Find where the given text appears and provide that cell's center as [X, Y] coordinate. 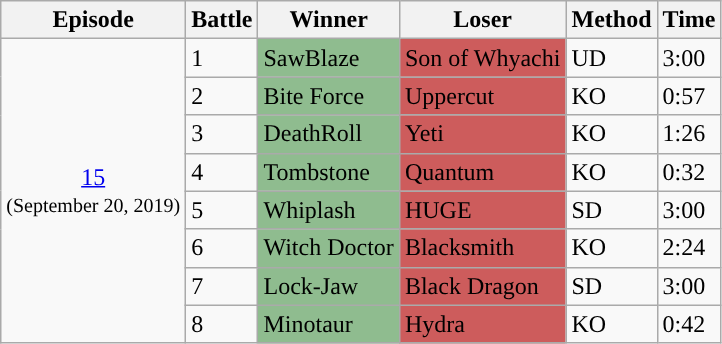
Winner [328, 20]
Bite Force [328, 96]
HUGE [482, 210]
6 [222, 248]
1:26 [689, 134]
Yeti [482, 134]
15(September 20, 2019) [94, 191]
Episode [94, 20]
Blacksmith [482, 248]
DeathRoll [328, 134]
1 [222, 58]
Hydra [482, 324]
Tombstone [328, 172]
7 [222, 286]
Minotaur [328, 324]
SawBlaze [328, 58]
0:42 [689, 324]
3 [222, 134]
Uppercut [482, 96]
Battle [222, 20]
Quantum [482, 172]
Time [689, 20]
8 [222, 324]
0:32 [689, 172]
2 [222, 96]
0:57 [689, 96]
Method [612, 20]
UD [612, 58]
5 [222, 210]
Lock-Jaw [328, 286]
Black Dragon [482, 286]
Loser [482, 20]
2:24 [689, 248]
Whiplash [328, 210]
Son of Whyachi [482, 58]
Witch Doctor [328, 248]
4 [222, 172]
